Scan for the cell matching the given text and deliver its (x, y) coordinate at center. 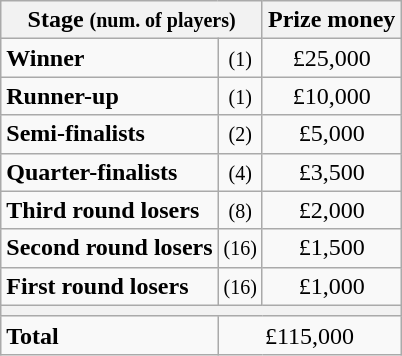
Third round losers (110, 210)
Prize money (331, 20)
£5,000 (331, 134)
Runner-up (110, 96)
Quarter-finalists (110, 172)
(4) (240, 172)
(2) (240, 134)
£3,500 (331, 172)
Semi-finalists (110, 134)
First round losers (110, 286)
Stage (num. of players) (132, 20)
Second round losers (110, 248)
£115,000 (310, 335)
Total (110, 335)
£10,000 (331, 96)
£1,000 (331, 286)
£1,500 (331, 248)
£25,000 (331, 58)
Winner (110, 58)
£2,000 (331, 210)
(8) (240, 210)
